Scan for the cell matching the given text and deliver its [X, Y] coordinate at center. 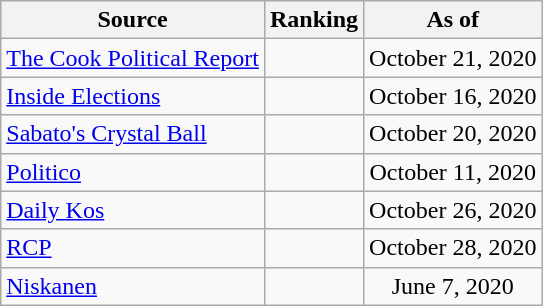
As of [453, 20]
October 26, 2020 [453, 210]
Politico [133, 172]
October 11, 2020 [453, 172]
October 21, 2020 [453, 58]
October 16, 2020 [453, 96]
Niskanen [133, 286]
Ranking [314, 20]
Daily Kos [133, 210]
Inside Elections [133, 96]
June 7, 2020 [453, 286]
Sabato's Crystal Ball [133, 134]
The Cook Political Report [133, 58]
October 28, 2020 [453, 248]
Source [133, 20]
RCP [133, 248]
October 20, 2020 [453, 134]
